For the text-containing cell, return its midpoint in (X, Y) coordinate format. 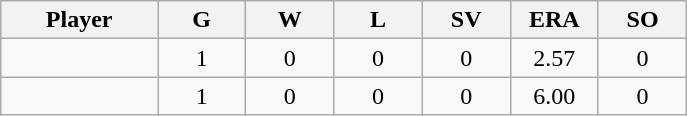
ERA (554, 20)
2.57 (554, 58)
G (202, 20)
W (290, 20)
6.00 (554, 96)
SO (642, 20)
Player (80, 20)
SV (466, 20)
L (378, 20)
